Return the [X, Y] coordinate for the center point of the cell that contains the specified text.  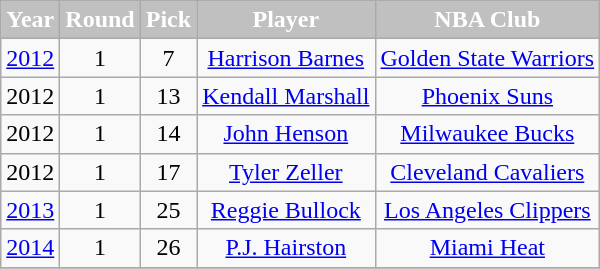
Tyler Zeller [286, 172]
Los Angeles Clippers [488, 210]
Cleveland Cavaliers [488, 172]
Milwaukee Bucks [488, 134]
17 [168, 172]
NBA Club [488, 20]
Year [30, 20]
Player [286, 20]
Golden State Warriors [488, 58]
Harrison Barnes [286, 58]
P.J. Hairston [286, 248]
Reggie Bullock [286, 210]
Pick [168, 20]
Phoenix Suns [488, 96]
7 [168, 58]
Miami Heat [488, 248]
2014 [30, 248]
John Henson [286, 134]
Kendall Marshall [286, 96]
13 [168, 96]
26 [168, 248]
2013 [30, 210]
25 [168, 210]
Round [100, 20]
14 [168, 134]
